Locate the cell with the specified text and output its (x, y) center coordinate. 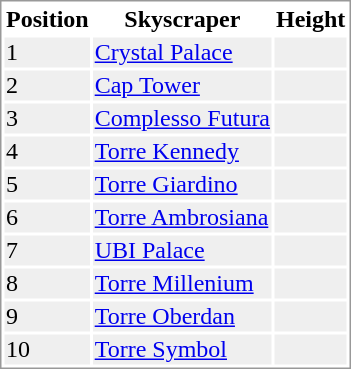
9 (47, 317)
Complesso Futura (182, 119)
Height (311, 19)
1 (47, 53)
Torre Oberdan (182, 317)
3 (47, 119)
Torre Symbol (182, 349)
Torre Ambrosiana (182, 217)
2 (47, 85)
5 (47, 185)
10 (47, 349)
Cap Tower (182, 85)
Torre Millenium (182, 283)
Position (47, 19)
7 (47, 251)
Torre Kennedy (182, 151)
4 (47, 151)
8 (47, 283)
UBI Palace (182, 251)
Torre Giardino (182, 185)
Crystal Palace (182, 53)
Skyscraper (182, 19)
6 (47, 217)
